Find where the given text appears and provide that cell's center as [X, Y] coordinate. 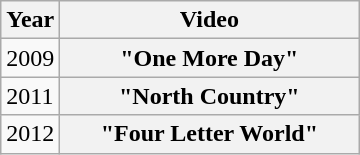
Video [210, 20]
Year [30, 20]
2012 [30, 134]
"North Country" [210, 96]
"One More Day" [210, 58]
"Four Letter World" [210, 134]
2011 [30, 96]
2009 [30, 58]
